Return the (x, y) coordinate for the center point of the cell that contains the specified text.  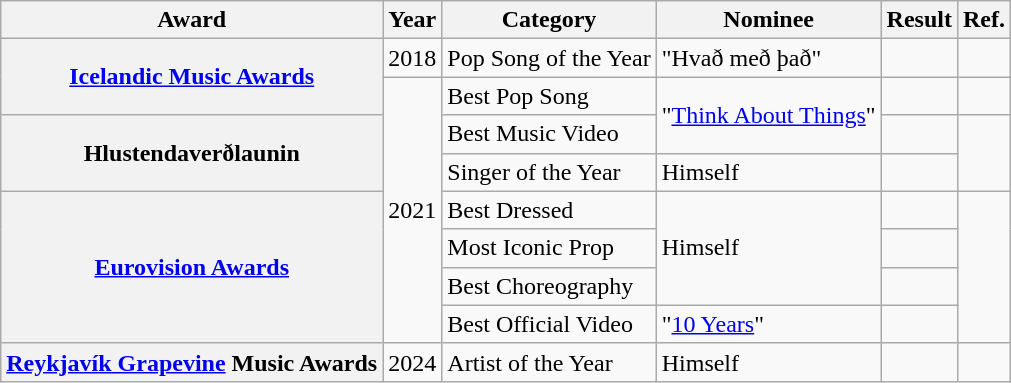
Artist of the Year (549, 362)
"Think About Things" (768, 115)
Best Dressed (549, 210)
Most Iconic Prop (549, 248)
Eurovision Awards (192, 267)
Result (919, 20)
Best Choreography (549, 286)
Reykjavík Grapevine Music Awards (192, 362)
Best Pop Song (549, 96)
Icelandic Music Awards (192, 77)
Singer of the Year (549, 172)
2024 (412, 362)
Best Official Video (549, 324)
Best Music Video (549, 134)
"10 Years" (768, 324)
Ref. (984, 20)
2021 (412, 210)
Hlustendaverðlaunin (192, 153)
Nominee (768, 20)
Award (192, 20)
2018 (412, 58)
Pop Song of the Year (549, 58)
Year (412, 20)
Category (549, 20)
"Hvað með það" (768, 58)
